Return (x, y) of the center of cell containing provided text 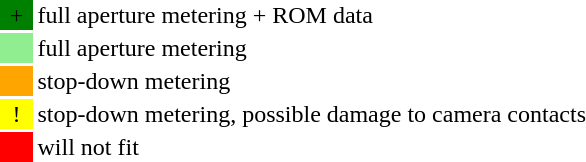
+ (16, 15)
! (16, 114)
